Provide the (x, y) coordinate of the cell's center where the given text is located.  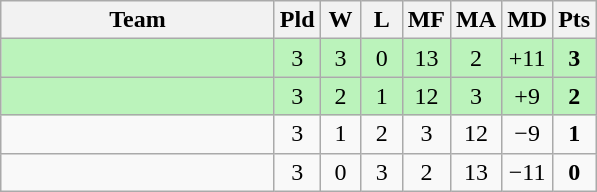
+11 (528, 58)
Pld (297, 20)
W (340, 20)
MD (528, 20)
−9 (528, 134)
L (382, 20)
MA (476, 20)
−11 (528, 172)
Pts (574, 20)
MF (426, 20)
+9 (528, 96)
Team (138, 20)
